From the cell containing the given text, extract its center point as (x, y) coordinate. 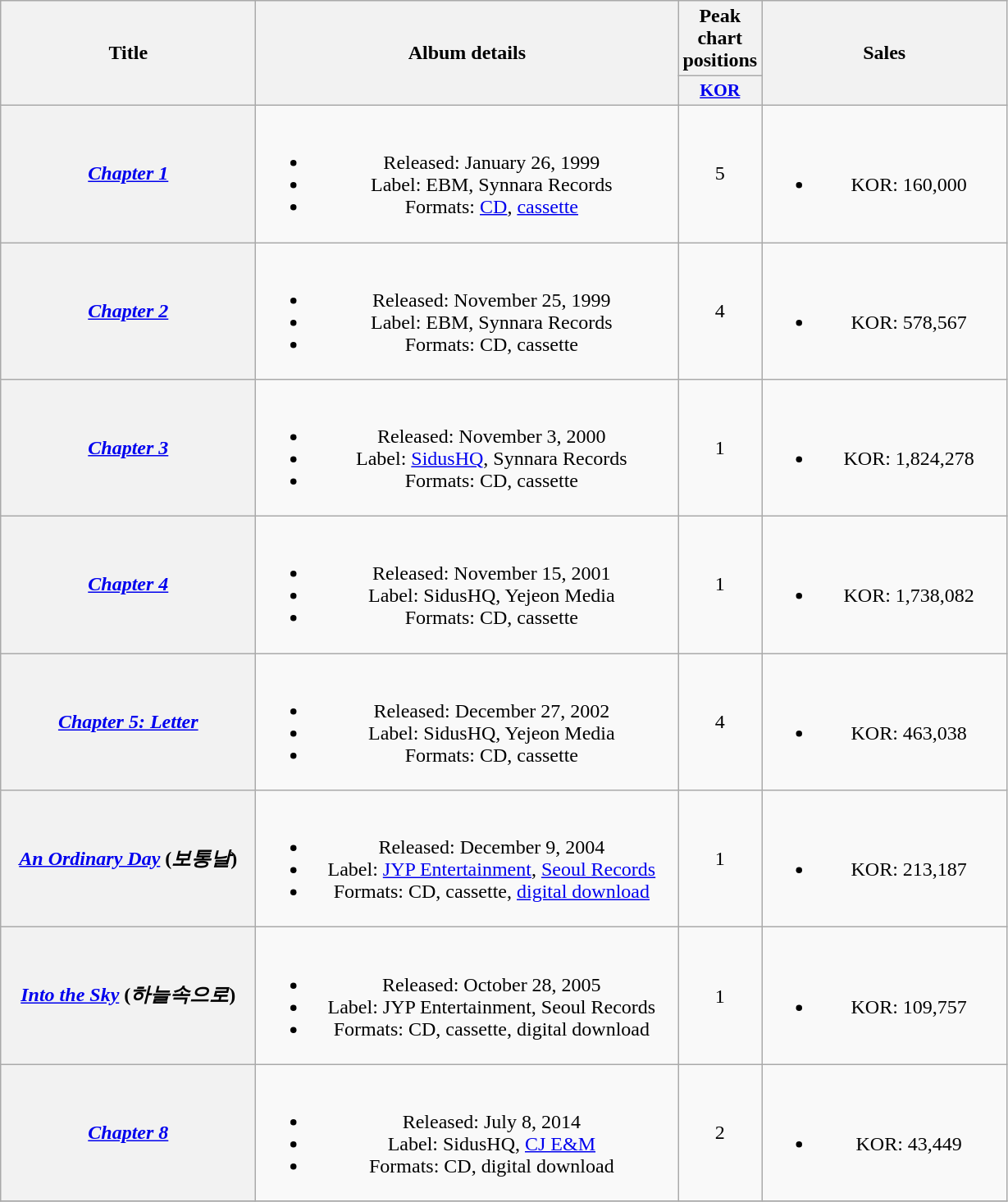
Released: October 28, 2005 Label: JYP Entertainment, Seoul RecordsFormats: CD, cassette, digital download (468, 995)
Released: November 15, 2001 Label: SidusHQ, Yejeon MediaFormats: CD, cassette (468, 585)
Released: July 8, 2014 Label: SidusHQ, CJ E&MFormats: CD, digital download (468, 1133)
Released: November 25, 1999 Label: EBM, Synnara RecordsFormats: CD, cassette (468, 312)
Chapter 5: Letter (128, 722)
Chapter 2 (128, 312)
Released: December 9, 2004 Label: JYP Entertainment, Seoul RecordsFormats: CD, cassette, digital download (468, 859)
Peak chart positions (720, 39)
KOR: 1,738,082 (884, 585)
Released: November 3, 2000 Label: SidusHQ, Synnara RecordsFormats: CD, cassette (468, 448)
KOR: 578,567 (884, 312)
KOR: 463,038 (884, 722)
Sales (884, 53)
Into the Sky (하늘속으로) (128, 995)
KOR: 160,000 (884, 174)
An Ordinary Day (보통날) (128, 859)
KOR: 1,824,278 (884, 448)
Title (128, 53)
KOR: 213,187 (884, 859)
Chapter 4 (128, 585)
KOR (720, 91)
2 (720, 1133)
5 (720, 174)
Album details (468, 53)
Chapter 3 (128, 448)
Chapter 8 (128, 1133)
Released: January 26, 1999 Label: EBM, Synnara RecordsFormats: CD, cassette (468, 174)
Released: December 27, 2002 Label: SidusHQ, Yejeon MediaFormats: CD, cassette (468, 722)
KOR: 43,449 (884, 1133)
Chapter 1 (128, 174)
KOR: 109,757 (884, 995)
